Detect which cell encompasses the target text, then output its [X, Y] center coordinate. 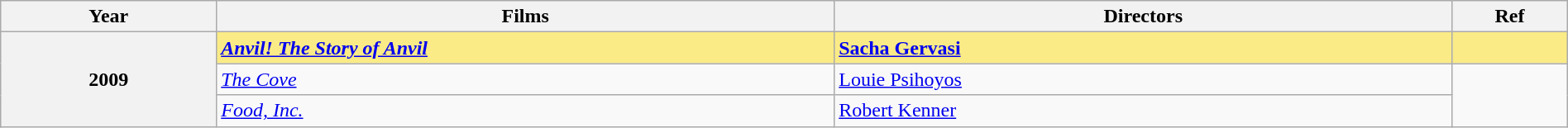
Sacha Gervasi [1143, 48]
Films [526, 17]
2009 [109, 79]
Year [109, 17]
Directors [1143, 17]
Food, Inc. [526, 111]
The Cove [526, 79]
Anvil! The Story of Anvil [526, 48]
Louie Psihoyos [1143, 79]
Ref [1510, 17]
Robert Kenner [1143, 111]
